Find where the given text appears and provide that cell's center as (x, y) coordinate. 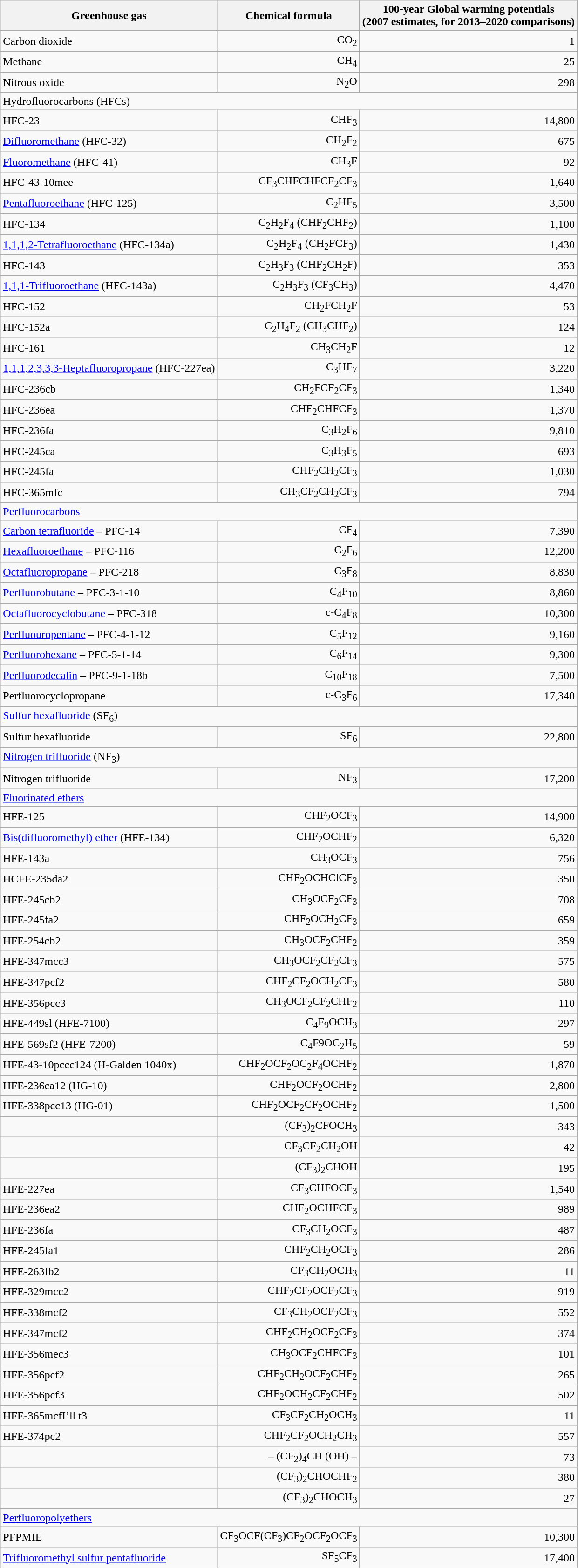
101 (469, 1354)
C4F9OCH3 (289, 1023)
Nitrogen trifluoride (NF3) (289, 758)
HFE-356mec3 (109, 1354)
PFPMIE (109, 1537)
Chemical formula (289, 16)
CF3CHFCHFCF2CF3 (289, 183)
124 (469, 327)
575 (469, 961)
C4F10 (289, 593)
CHF2CF2OCH2CF3 (289, 982)
HFC-152a (109, 327)
C6F14 (289, 655)
Carbon dioxide (109, 41)
CF4 (289, 531)
CHF2CH2OCF3 (289, 1250)
487 (469, 1230)
HFC-134 (109, 224)
Difluoromethane (HFC-32) (109, 141)
92 (469, 162)
17,400 (469, 1557)
HFE-263fb2 (109, 1271)
C2F6 (289, 551)
(CF3)2CHOH (289, 1168)
Hydrofluorocarbons (HFCs) (289, 102)
NF3 (289, 779)
7,390 (469, 531)
HFE-43-10pccc124 (H-Galden 1040x) (109, 1065)
693 (469, 451)
HFC-236fa (109, 430)
c-C3F6 (289, 696)
Perfluorocyclopropane (109, 696)
Perfluouropentane – PFC-4-1-12 (109, 634)
HFE-347mcf2 (109, 1333)
CH3CF2CH2CF3 (289, 492)
CH2FCF2CF3 (289, 389)
CF3CH2OCF3 (289, 1230)
100-year Global warming potentials (2007 estimates, for 2013–2020 comparisons) (469, 16)
4,470 (469, 286)
3,500 (469, 203)
14,800 (469, 121)
1,340 (469, 389)
CHF2CF2OCH2CH3 (289, 1436)
Nitrogen trifluoride (109, 779)
59 (469, 1044)
CHF2OCHF2 (289, 837)
9,160 (469, 634)
HFE-374pc2 (109, 1436)
CH3OCF2CF3 (289, 899)
Trifluoromethyl sulfur pentafluoride (109, 1557)
(CF3)2CFOCH3 (289, 1127)
Fluoromethane (HFC-41) (109, 162)
CH2FCH2F (289, 306)
CHF2OCF2CF2OCHF2 (289, 1106)
73 (469, 1457)
HFE-338pcc13 (HG-01) (109, 1106)
HFC-236ea (109, 410)
557 (469, 1436)
380 (469, 1478)
17,340 (469, 696)
CH3CH2F (289, 348)
HFE-245fa2 (109, 920)
HFE-254cb2 (109, 941)
Methane (109, 61)
CHF2OCH2CF3 (289, 920)
CF3CH2OCH3 (289, 1271)
CHF2CH2OCF2CHF2 (289, 1374)
CF3CHFOCF3 (289, 1188)
1,1,1-Trifluoroethane (HFC-143a) (109, 286)
CH3OCF2CHF2 (289, 941)
HCFE-235da2 (109, 879)
HFE-236fa (109, 1230)
HFE-245fa1 (109, 1250)
HFE-338mcf2 (109, 1312)
343 (469, 1127)
C2H3F3 (CHF2CH2F) (289, 265)
27 (469, 1498)
1 (469, 41)
1,1,1,2-Tetrafluoroethane (HFC-134a) (109, 244)
CH3OCF3 (289, 858)
919 (469, 1292)
HFE-356pcf2 (109, 1374)
1,540 (469, 1188)
CH2F2 (289, 141)
CHF2CF2OCF2CF3 (289, 1292)
708 (469, 899)
794 (469, 492)
CHF2OCF2OC2F4OCHF2 (289, 1065)
Hexafluoroethane – PFC-116 (109, 551)
HFE-125 (109, 817)
HFC-245ca (109, 451)
42 (469, 1147)
298 (469, 82)
350 (469, 879)
N2O (289, 82)
297 (469, 1023)
HFE-236ca12 (HG-10) (109, 1085)
8,830 (469, 572)
HFC-23 (109, 121)
HFE-356pcc3 (109, 1003)
HFE-449sl (HFE-7100) (109, 1023)
580 (469, 982)
CF3CF2CH2OCH3 (289, 1416)
989 (469, 1209)
17,200 (469, 779)
12,200 (469, 551)
– (CF2)4CH (OH) – (289, 1457)
286 (469, 1250)
C2H4F2 (CH3CHF2) (289, 327)
HFE-329mcc2 (109, 1292)
CH3F (289, 162)
CHF2CH2CF3 (289, 472)
7,500 (469, 675)
Perfluorodecalin – PFC-9-1-18b (109, 675)
SF6 (289, 737)
CHF2OCF2OCHF2 (289, 1085)
9,300 (469, 655)
8,860 (469, 593)
SF5CF3 (289, 1557)
Pentafluoroethane (HFC-125) (109, 203)
CHF2CH2OCF2CF3 (289, 1333)
359 (469, 941)
659 (469, 920)
675 (469, 141)
C3H2F6 (289, 430)
C3H3F5 (289, 451)
CO2 (289, 41)
1,870 (469, 1065)
CF3CF2CH2OH (289, 1147)
HFC-236cb (109, 389)
12 (469, 348)
25 (469, 61)
1,1,1,2,3,3,3-Heptafluoropropane (HFC-227ea) (109, 368)
HFE-245cb2 (109, 899)
Perfluorobutane – PFC-3-1-10 (109, 593)
CH3OCF2CF2CHF2 (289, 1003)
HFC-143 (109, 265)
9,810 (469, 430)
1,430 (469, 244)
Perfluorocarbons (289, 511)
2,800 (469, 1085)
Octafluorocyclobutane – PFC-318 (109, 613)
HFC-43-10mee (109, 183)
22,800 (469, 737)
C2H2F4 (CH2FCF3) (289, 244)
502 (469, 1395)
Sulfur hexafluoride (109, 737)
c-C4F8 (289, 613)
C10F18 (289, 675)
CHF3 (289, 121)
3,220 (469, 368)
Nitrous oxide (109, 82)
C4F9OC2H5 (289, 1044)
CH3OCF2CHFCF3 (289, 1354)
HFE-143a (109, 858)
HFE-347pcf2 (109, 982)
110 (469, 1003)
Bis(difluoromethyl) ether (HFE-134) (109, 837)
HFE-347mcc3 (109, 961)
6,320 (469, 837)
CH3OCF2CF2CF3 (289, 961)
HFE-227ea (109, 1188)
(CF3)2CHOCH3 (289, 1498)
C5F12 (289, 634)
1,500 (469, 1106)
CF3OCF(CF3)CF2OCF2OCF3 (289, 1537)
CHF2CHFCF3 (289, 410)
CHF2OCHFCF3 (289, 1209)
756 (469, 858)
Perfluorohexane – PFC-5-1-14 (109, 655)
HFE-236ea2 (109, 1209)
CHF2OCF3 (289, 817)
C3F8 (289, 572)
CHF2OCHClCF3 (289, 879)
(CF3)2CHOCHF2 (289, 1478)
HFE-569sf2 (HFE-7200) (109, 1044)
HFE-356pcf3 (109, 1395)
Carbon tetrafluoride – PFC-14 (109, 531)
53 (469, 306)
195 (469, 1168)
Perfluoropolyethers (289, 1518)
374 (469, 1333)
HFC-245fa (109, 472)
C2HF5 (289, 203)
HFE-365mcfI’ll t3 (109, 1416)
1,370 (469, 410)
14,900 (469, 817)
C2H3F3 (CF3CH3) (289, 286)
1,100 (469, 224)
CH4 (289, 61)
CF3CH2OCF2CF3 (289, 1312)
CHF2OCH2CF2CHF2 (289, 1395)
Greenhouse gas (109, 16)
HFC-152 (109, 306)
1,640 (469, 183)
265 (469, 1374)
Sulfur hexafluoride (SF6) (289, 717)
353 (469, 265)
C3HF7 (289, 368)
C2H2F4 (CHF2CHF2) (289, 224)
Fluorinated ethers (289, 798)
Octafluoropropane – PFC-218 (109, 572)
HFC-161 (109, 348)
HFC-365mfc (109, 492)
552 (469, 1312)
1,030 (469, 472)
